Detect which cell encompasses the target text, then output its (X, Y) center coordinate. 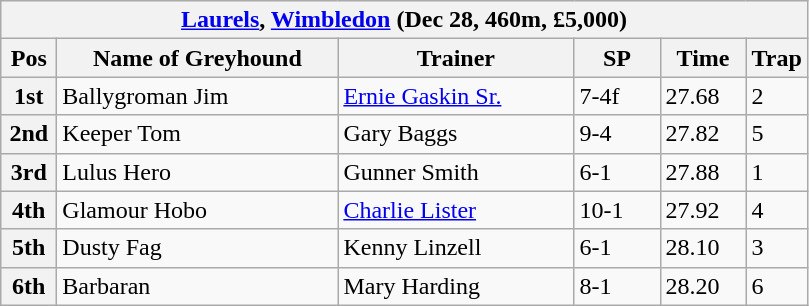
1 (776, 172)
Ernie Gaskin Sr. (456, 96)
4th (29, 210)
Time (703, 58)
Pos (29, 58)
Ballygroman Jim (198, 96)
3rd (29, 172)
27.88 (703, 172)
7-4f (617, 96)
28.20 (703, 286)
Dusty Fag (198, 248)
Mary Harding (456, 286)
Glamour Hobo (198, 210)
Name of Greyhound (198, 58)
9-4 (617, 134)
8-1 (617, 286)
Lulus Hero (198, 172)
Barbaran (198, 286)
Gary Baggs (456, 134)
2nd (29, 134)
Trap (776, 58)
28.10 (703, 248)
1st (29, 96)
5th (29, 248)
SP (617, 58)
27.92 (703, 210)
3 (776, 248)
Gunner Smith (456, 172)
6 (776, 286)
6th (29, 286)
Charlie Lister (456, 210)
10-1 (617, 210)
4 (776, 210)
27.82 (703, 134)
Keeper Tom (198, 134)
5 (776, 134)
27.68 (703, 96)
Kenny Linzell (456, 248)
Trainer (456, 58)
2 (776, 96)
Laurels, Wimbledon (Dec 28, 460m, £5,000) (404, 20)
